Identify which cell holds the provided text, then report its (X, Y) central coordinate. 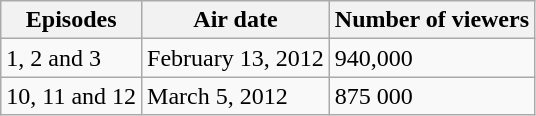
10, 11 and 12 (72, 96)
February 13, 2012 (236, 58)
Number of viewers (432, 20)
1, 2 and 3 (72, 58)
March 5, 2012 (236, 96)
Air date (236, 20)
Episodes (72, 20)
940,000 (432, 58)
875 000 (432, 96)
